Pinpoint the cell where the given text exists, returning its (x, y) midpoint coordinate. 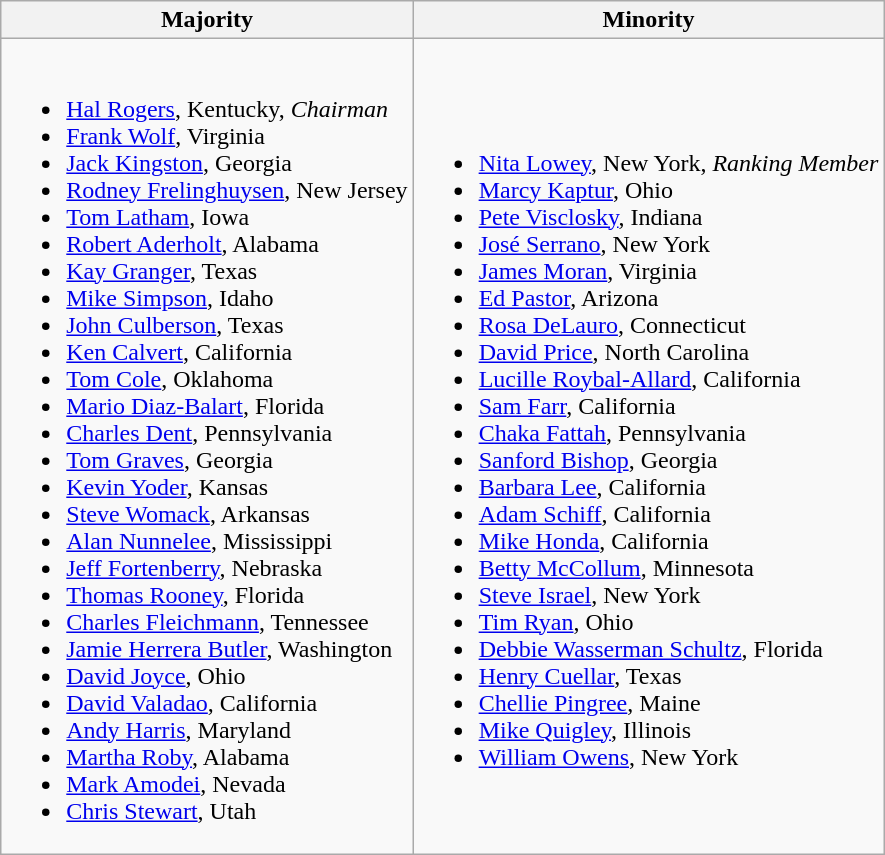
Minority (648, 20)
Majority (207, 20)
